Identify which cell holds the provided text, then report its [X, Y] central coordinate. 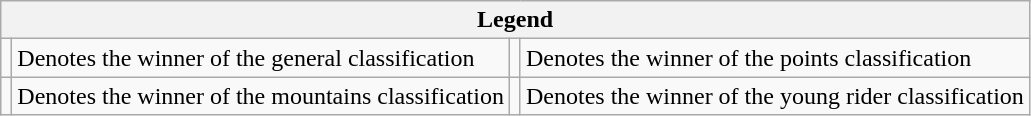
Legend [516, 20]
Denotes the winner of the young rider classification [774, 96]
Denotes the winner of the points classification [774, 58]
Denotes the winner of the mountains classification [261, 96]
Denotes the winner of the general classification [261, 58]
